Return (x, y) of the center of cell containing provided text 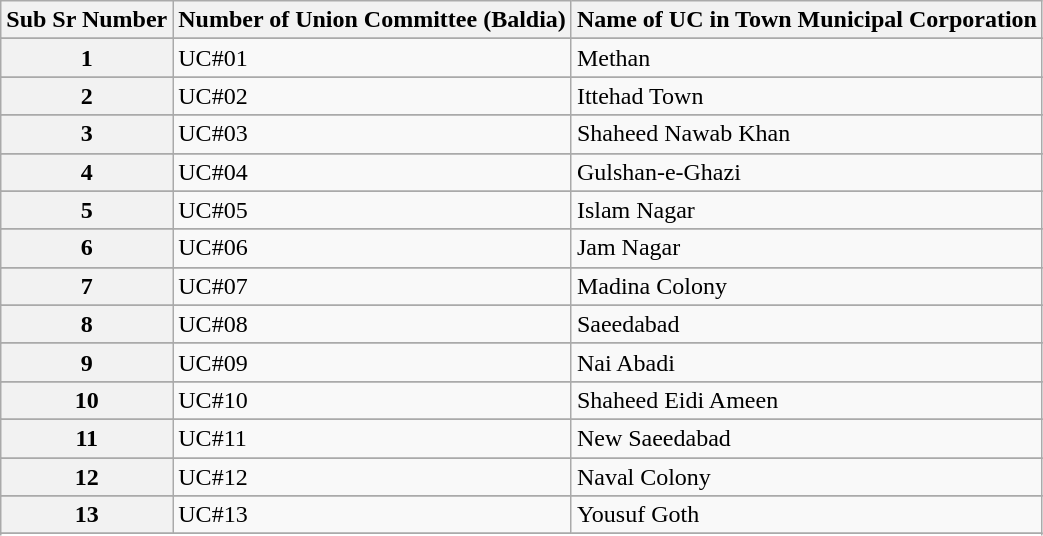
Methan (806, 58)
UC#03 (372, 134)
Islam Nagar (806, 210)
UC#01 (372, 58)
10 (87, 400)
Yousuf Goth (806, 515)
UC#05 (372, 210)
UC#08 (372, 324)
9 (87, 362)
UC#12 (372, 477)
UC#13 (372, 515)
Sub Sr Number (87, 20)
8 (87, 324)
Naval Colony (806, 477)
Madina Colony (806, 286)
UC#02 (372, 96)
UC#07 (372, 286)
UC#06 (372, 248)
7 (87, 286)
6 (87, 248)
5 (87, 210)
Saeedabad (806, 324)
New Saeedabad (806, 438)
1 (87, 58)
Shaheed Nawab Khan (806, 134)
Number of Union Committee (Baldia) (372, 20)
12 (87, 477)
Jam Nagar (806, 248)
13 (87, 515)
Gulshan-e-Ghazi (806, 172)
2 (87, 96)
UC#09 (372, 362)
Nai Abadi (806, 362)
UC#11 (372, 438)
Shaheed Eidi Ameen (806, 400)
4 (87, 172)
UC#10 (372, 400)
Ittehad Town (806, 96)
Name of UC in Town Municipal Corporation (806, 20)
UC#04 (372, 172)
3 (87, 134)
11 (87, 438)
